Provide the (X, Y) coordinate of the cell's center where the given text is located.  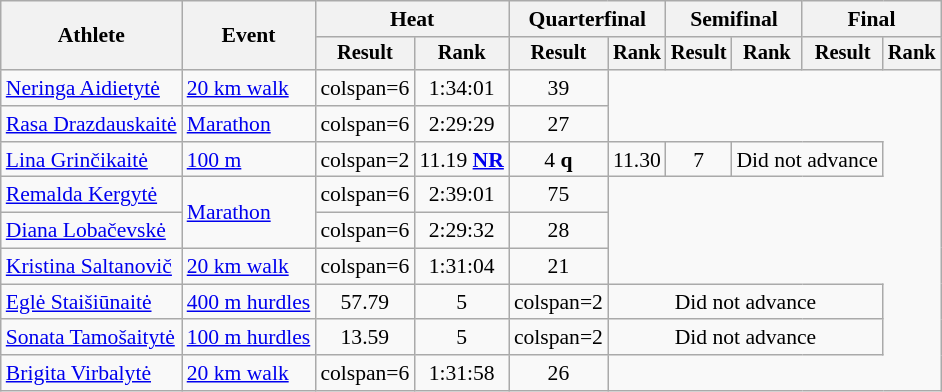
1:31:04 (461, 267)
Lina Grinčikaitė (92, 160)
21 (558, 267)
Kristina Saltanovič (92, 267)
13.59 (364, 338)
7 (699, 160)
4 q (558, 160)
Sonata Tamošaitytė (92, 338)
Semifinal (734, 19)
Brigita Virbalytė (92, 373)
100 m hurdles (249, 338)
1:31:58 (461, 373)
2:29:29 (461, 124)
28 (558, 231)
39 (558, 88)
11.19 NR (461, 160)
Neringa Aidietytė (92, 88)
Eglė Staišiūnaitė (92, 302)
2:39:01 (461, 195)
Athlete (92, 36)
Quarterfinal (588, 19)
26 (558, 373)
1:34:01 (461, 88)
100 m (249, 160)
11.30 (637, 160)
Final (871, 19)
2:29:32 (461, 231)
27 (558, 124)
57.79 (364, 302)
400 m hurdles (249, 302)
Diana Lobačevskė (92, 231)
Rasa Drazdauskaitė (92, 124)
Event (249, 36)
Heat (412, 19)
Remalda Kergytė (92, 195)
75 (558, 195)
